Find where the given text appears and provide that cell's center as (X, Y) coordinate. 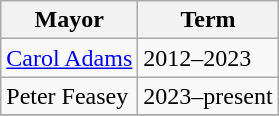
2012–2023 (208, 58)
Term (208, 20)
2023–present (208, 96)
Peter Feasey (70, 96)
Mayor (70, 20)
Carol Adams (70, 58)
